Extract the [X, Y] coordinate from the center of the cell holding the provided text.  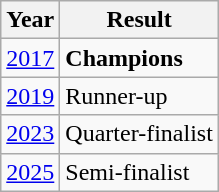
Quarter-finalist [140, 134]
2017 [30, 58]
Champions [140, 58]
2023 [30, 134]
Semi-finalist [140, 172]
2025 [30, 172]
Runner-up [140, 96]
Result [140, 20]
Year [30, 20]
2019 [30, 96]
